Pinpoint the cell where the given text exists, returning its [X, Y] midpoint coordinate. 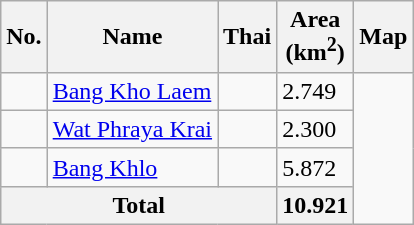
Total [139, 205]
2.300 [316, 129]
Area(km2) [316, 37]
Name [132, 37]
No. [24, 37]
Bang Khlo [132, 167]
10.921 [316, 205]
2.749 [316, 91]
5.872 [316, 167]
Bang Kho Laem [132, 91]
Thai [248, 37]
Wat Phraya Krai [132, 129]
Map [384, 37]
